Return the [X, Y] coordinate for the center point of the cell that contains the specified text.  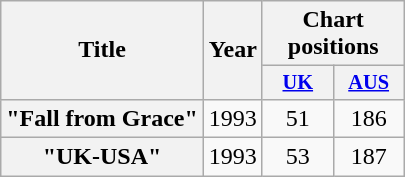
"Fall from Grace" [102, 118]
51 [298, 118]
Year [232, 50]
Chart positions [333, 34]
186 [368, 118]
Title [102, 50]
187 [368, 157]
UK [298, 83]
AUS [368, 83]
53 [298, 157]
"UK-USA" [102, 157]
